Determine the (x, y) coordinate at the center of the cell enclosing the given text.  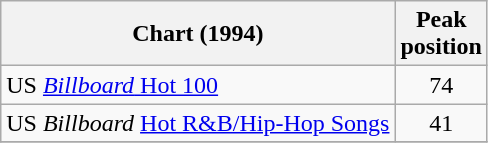
41 (441, 123)
US Billboard Hot 100 (198, 85)
74 (441, 85)
Chart (1994) (198, 34)
US Billboard Hot R&B/Hip-Hop Songs (198, 123)
Peakposition (441, 34)
